For the text-containing cell, return its midpoint in (X, Y) coordinate format. 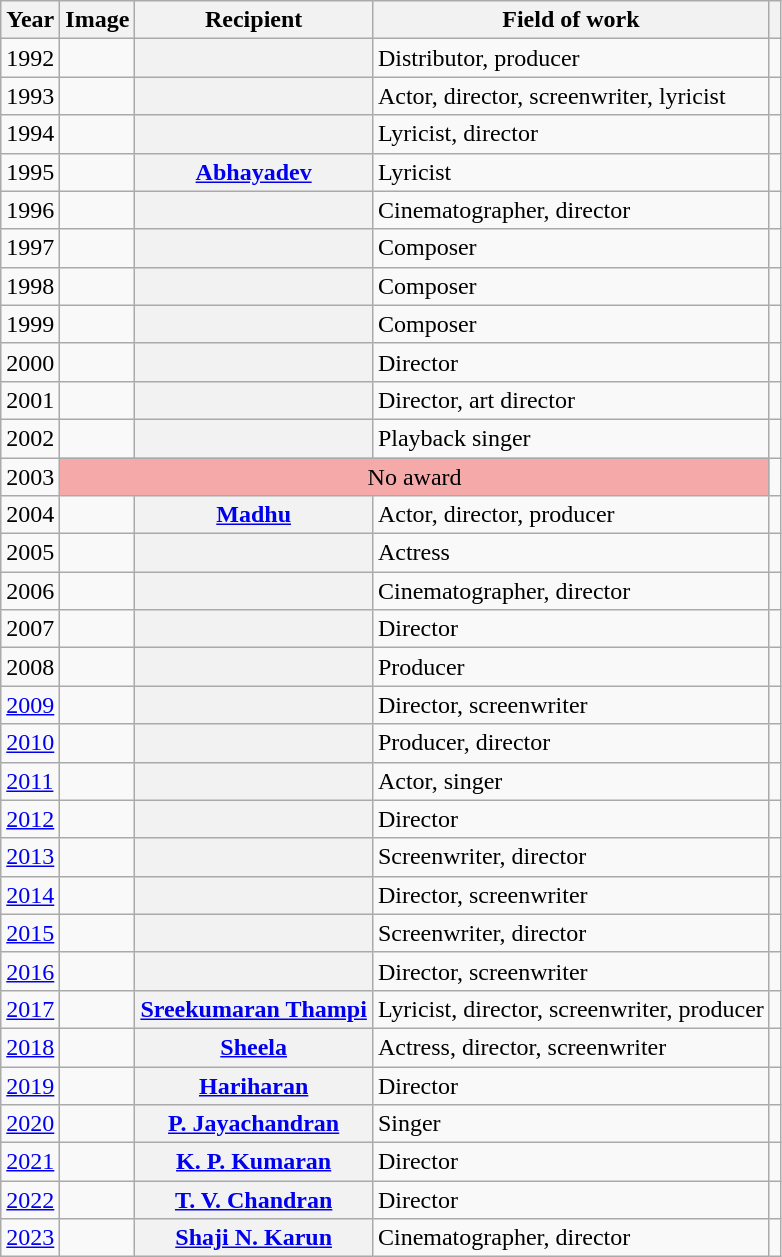
Lyricist, director (570, 134)
1996 (30, 210)
Recipient (254, 20)
1997 (30, 248)
Director, art director (570, 400)
Actor, singer (570, 781)
1995 (30, 172)
2007 (30, 629)
Sheela (254, 1047)
Madhu (254, 515)
No award (415, 477)
Producer, director (570, 743)
Hariharan (254, 1085)
Year (30, 20)
1994 (30, 134)
Singer (570, 1124)
2010 (30, 743)
2009 (30, 705)
Abhayadev (254, 172)
Actress (570, 553)
2022 (30, 1200)
Playback singer (570, 438)
2006 (30, 591)
Lyricist, director, screenwriter, producer (570, 1009)
2021 (30, 1162)
2015 (30, 933)
2023 (30, 1238)
Actress, director, screenwriter (570, 1047)
Sreekumaran Thampi (254, 1009)
2002 (30, 438)
2018 (30, 1047)
2019 (30, 1085)
Shaji N. Karun (254, 1238)
Producer (570, 667)
K. P. Kumaran (254, 1162)
2001 (30, 400)
2011 (30, 781)
1999 (30, 324)
2005 (30, 553)
Actor, director, producer (570, 515)
1993 (30, 96)
T. V. Chandran (254, 1200)
2008 (30, 667)
2000 (30, 362)
2017 (30, 1009)
Image (98, 20)
Lyricist (570, 172)
1992 (30, 58)
2020 (30, 1124)
Actor, director, screenwriter, lyricist (570, 96)
1998 (30, 286)
2003 (30, 477)
P. Jayachandran (254, 1124)
2012 (30, 819)
2014 (30, 895)
Field of work (570, 20)
Distributor, producer (570, 58)
2013 (30, 857)
2004 (30, 515)
2016 (30, 971)
